Locate the cell with the specified text and output its [x, y] center coordinate. 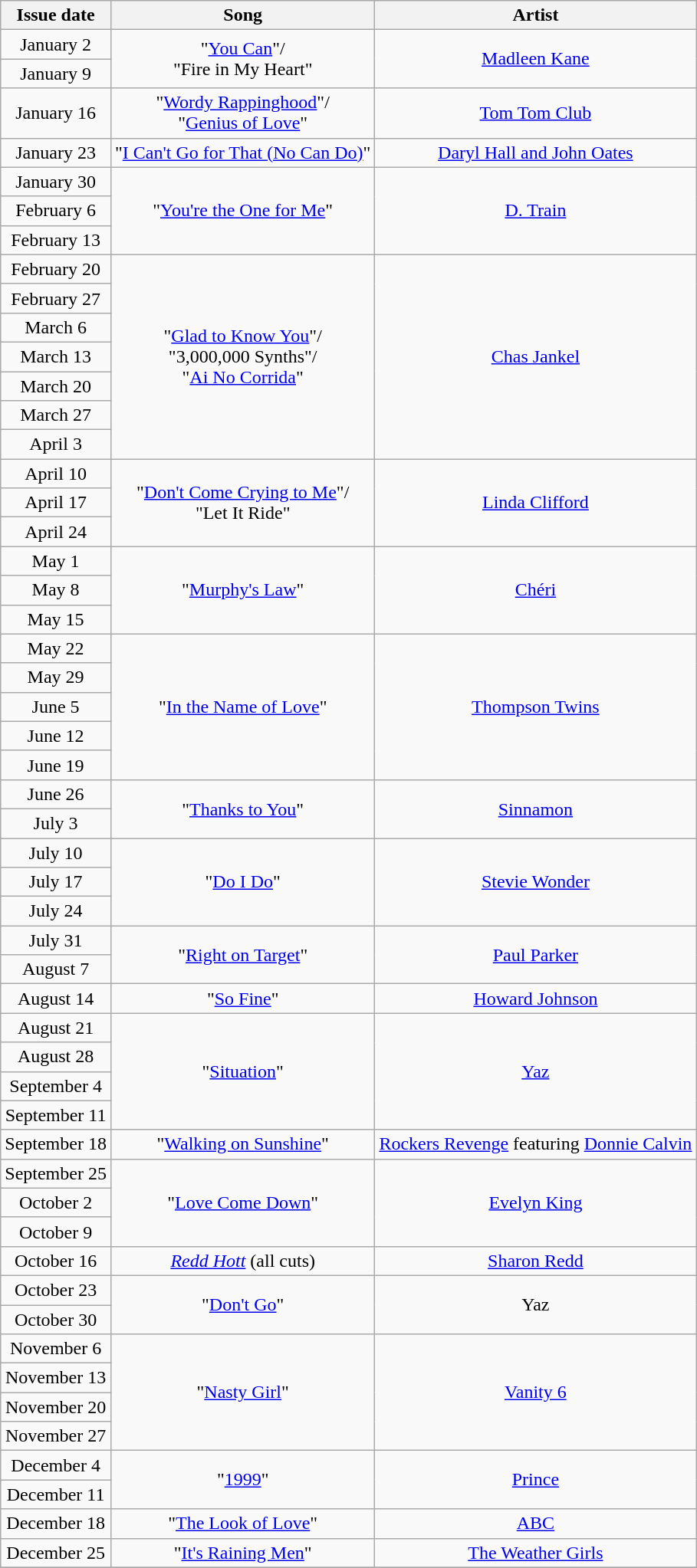
"1999" [242, 1480]
Redd Hott (all cuts) [242, 1261]
October 9 [56, 1232]
March 27 [56, 415]
April 17 [56, 503]
Sinnamon [535, 809]
August 7 [56, 969]
"Glad to Know You"/"3,000,000 Synths"/"Ai No Corrida" [242, 356]
October 23 [56, 1290]
May 1 [56, 561]
May 22 [56, 648]
"Love Come Down" [242, 1202]
"Murphy's Law" [242, 590]
D. Train [535, 211]
November 6 [56, 1349]
September 25 [56, 1173]
Chéri [535, 590]
"You Can"/"Fire in My Heart" [242, 59]
Howard Johnson [535, 999]
June 26 [56, 794]
"Don't Go" [242, 1304]
December 18 [56, 1524]
January 30 [56, 182]
November 20 [56, 1407]
Tom Tom Club [535, 113]
October 30 [56, 1319]
November 27 [56, 1436]
April 3 [56, 444]
September 18 [56, 1144]
February 6 [56, 211]
"Right on Target" [242, 955]
"So Fine" [242, 999]
February 27 [56, 298]
Madleen Kane [535, 59]
The Weather Girls [535, 1553]
"Situation" [242, 1071]
June 5 [56, 707]
May 29 [56, 677]
Vanity 6 [535, 1393]
June 12 [56, 736]
July 3 [56, 823]
Prince [535, 1480]
March 13 [56, 356]
May 15 [56, 619]
October 16 [56, 1261]
Rockers Revenge featuring Donnie Calvin [535, 1144]
Evelyn King [535, 1202]
"Don't Come Crying to Me"/"Let It Ride" [242, 503]
June 19 [56, 765]
"Do I Do" [242, 882]
February 20 [56, 269]
January 23 [56, 153]
"You're the One for Me" [242, 211]
"Thanks to You" [242, 809]
March 20 [56, 385]
ABC [535, 1524]
September 4 [56, 1086]
July 17 [56, 882]
August 28 [56, 1057]
September 11 [56, 1115]
Paul Parker [535, 955]
December 4 [56, 1465]
February 13 [56, 240]
January 2 [56, 44]
August 21 [56, 1028]
April 10 [56, 474]
Daryl Hall and John Oates [535, 153]
"In the Name of Love" [242, 707]
Sharon Redd [535, 1261]
Linda Clifford [535, 503]
Stevie Wonder [535, 882]
"It's Raining Men" [242, 1553]
Song [242, 15]
November 13 [56, 1378]
"Wordy Rappinghood"/"Genius of Love" [242, 113]
April 24 [56, 532]
May 8 [56, 590]
January 16 [56, 113]
Issue date [56, 15]
August 14 [56, 999]
Chas Jankel [535, 356]
Thompson Twins [535, 707]
March 6 [56, 327]
July 31 [56, 940]
July 10 [56, 853]
December 11 [56, 1494]
December 25 [56, 1553]
July 24 [56, 911]
"The Look of Love" [242, 1524]
"Nasty Girl" [242, 1393]
"Walking on Sunshine" [242, 1144]
January 9 [56, 74]
"I Can't Go for That (No Can Do)" [242, 153]
Artist [535, 15]
October 2 [56, 1202]
